Output the (x, y) coordinate of the center of the cell containing the given text.  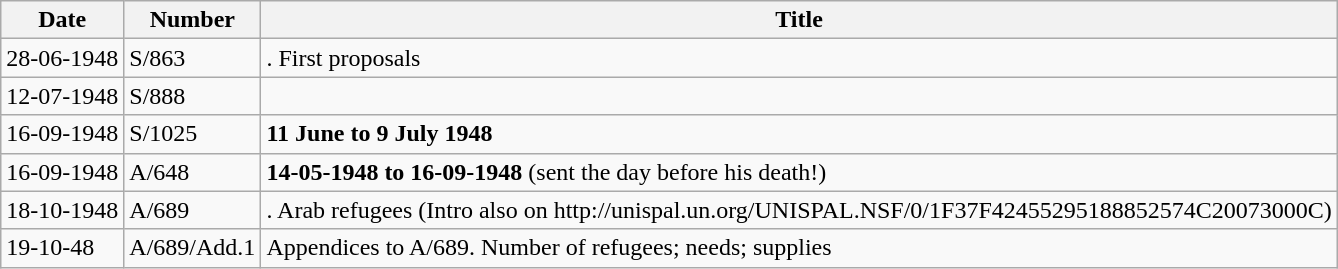
S/1025 (192, 134)
14-05-1948 to 16-09-1948 (sent the day before his death!) (799, 172)
Number (192, 20)
Title (799, 20)
. First proposals (799, 58)
A/689/Add.1 (192, 248)
S/863 (192, 58)
18-10-1948 (62, 210)
A/648 (192, 172)
A/689 (192, 210)
11 June to 9 July 1948 (799, 134)
S/888 (192, 96)
Appendices to A/689. Number of refugees; needs; supplies (799, 248)
12-07-1948 (62, 96)
. Arab refugees (Intro also on http://unispal.un.org/UNISPAL.NSF/0/1F37F42455295188852574C20073000C) (799, 210)
19-10-48 (62, 248)
28-06-1948 (62, 58)
Date (62, 20)
